For the text-containing cell, return its midpoint in [x, y] coordinate format. 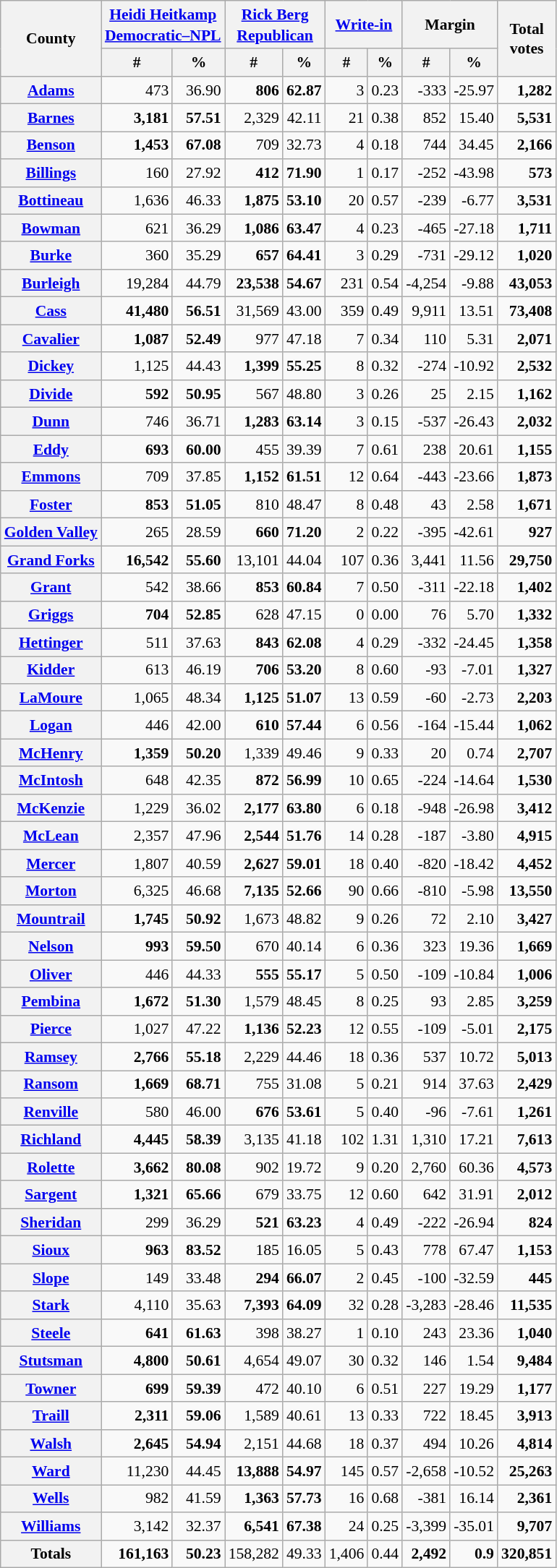
-274 [426, 367]
-24.45 [474, 643]
1,399 [254, 367]
621 [137, 228]
3,531 [527, 200]
-224 [426, 781]
0.51 [385, 1388]
-23.66 [474, 476]
149 [137, 1277]
-7.01 [474, 670]
McHenry [51, 753]
59.50 [198, 946]
50.20 [198, 753]
30 [347, 1361]
573 [527, 173]
-26.43 [474, 421]
0.74 [474, 753]
Benson [51, 145]
-25.97 [474, 90]
33.75 [304, 1195]
Walsh [51, 1444]
Pembina [51, 1001]
Grand Forks [51, 560]
3,142 [137, 1526]
-252 [426, 173]
0.22 [385, 532]
0.65 [385, 781]
53.20 [304, 670]
0.15 [385, 421]
-6.77 [474, 200]
0.61 [385, 449]
-2.73 [474, 698]
47.96 [198, 836]
55.18 [198, 1057]
Pierce [51, 1029]
-28.46 [474, 1306]
53.61 [304, 1112]
Cavalier [51, 338]
265 [137, 532]
628 [254, 614]
0.56 [385, 725]
824 [527, 1222]
64.09 [304, 1306]
Billings [51, 173]
693 [137, 449]
7,613 [527, 1139]
412 [254, 173]
2,707 [527, 753]
48.34 [198, 698]
0.66 [385, 891]
1,745 [137, 919]
670 [254, 946]
160 [137, 173]
1,402 [527, 587]
704 [137, 614]
21 [347, 118]
0.00 [385, 614]
80.08 [198, 1168]
-14.64 [474, 781]
110 [426, 338]
-60 [426, 698]
50.95 [198, 394]
44.04 [304, 560]
-27.18 [474, 228]
1,807 [137, 863]
1,283 [254, 421]
47.15 [304, 614]
0.55 [385, 1029]
10.72 [474, 1057]
Eddy [51, 449]
14 [347, 836]
1,579 [254, 1001]
2,229 [254, 1057]
Nelson [51, 946]
Divide [51, 394]
48.45 [304, 1001]
676 [254, 1112]
28.59 [198, 532]
613 [137, 670]
-15.44 [474, 725]
Grant [51, 587]
44.79 [198, 283]
Dickey [51, 367]
648 [137, 781]
-3,283 [426, 1306]
2,532 [527, 367]
-35.01 [474, 1526]
-164 [426, 725]
63.23 [304, 1222]
66.07 [304, 1277]
1,321 [137, 1195]
1,261 [527, 1112]
-332 [426, 643]
567 [254, 394]
4,800 [137, 1361]
722 [426, 1415]
0.43 [385, 1250]
810 [254, 505]
-187 [426, 836]
90 [347, 891]
73,408 [527, 311]
1,673 [254, 919]
5.70 [474, 614]
699 [137, 1388]
537 [426, 1057]
1.54 [474, 1361]
41.18 [304, 1139]
0.34 [385, 338]
0.10 [385, 1333]
13,888 [254, 1471]
963 [137, 1250]
11.56 [474, 560]
0.45 [385, 1277]
2.10 [474, 919]
6,541 [254, 1526]
Sheridan [51, 1222]
0.44 [385, 1554]
0.59 [385, 698]
0.54 [385, 283]
660 [254, 532]
Margin [450, 25]
19.72 [304, 1168]
Hettinger [51, 643]
778 [426, 1250]
294 [254, 1277]
746 [137, 421]
Bottineau [51, 200]
56.51 [198, 311]
Adams [51, 90]
-395 [426, 532]
-18.42 [474, 863]
Steele [51, 1333]
31.08 [304, 1084]
29,750 [527, 560]
-26.98 [474, 808]
20.61 [474, 449]
4,110 [137, 1306]
31.91 [474, 1195]
472 [254, 1388]
Mountrail [51, 919]
-10.84 [474, 974]
-42.61 [474, 532]
642 [426, 1195]
Ramsey [51, 1057]
107 [347, 560]
1,087 [137, 338]
34.45 [474, 145]
4,452 [527, 863]
38.27 [304, 1333]
54.97 [304, 1471]
-26.94 [474, 1222]
51.05 [198, 505]
31,569 [254, 311]
914 [426, 1084]
511 [137, 643]
61.51 [304, 476]
-381 [426, 1499]
42.35 [198, 781]
72 [426, 919]
10.26 [474, 1444]
843 [254, 643]
58.39 [198, 1139]
16,542 [137, 560]
13.51 [474, 311]
1,027 [137, 1029]
3,181 [137, 118]
40.10 [304, 1388]
238 [426, 449]
243 [426, 1333]
Richland [51, 1139]
43.00 [304, 311]
-43.98 [474, 173]
-239 [426, 200]
1,363 [254, 1499]
4,573 [527, 1168]
2.85 [474, 1001]
19.29 [474, 1388]
Write-in [365, 25]
17.21 [474, 1139]
47.22 [198, 1029]
Oliver [51, 974]
231 [347, 283]
-100 [426, 1277]
Griggs [51, 614]
185 [254, 1250]
3,913 [527, 1415]
4,915 [527, 836]
48.82 [304, 919]
38.66 [198, 587]
1,530 [527, 781]
27.92 [198, 173]
44.33 [198, 974]
35.29 [198, 256]
Williams [51, 1526]
1,358 [527, 643]
1,589 [254, 1415]
62.08 [304, 643]
Wells [51, 1499]
521 [254, 1222]
64.41 [304, 256]
1,155 [527, 449]
2,177 [254, 808]
40.59 [198, 863]
3,135 [254, 1139]
473 [137, 90]
Burleigh [51, 283]
10 [347, 781]
Totals [51, 1554]
44.43 [198, 367]
Kidder [51, 670]
1,339 [254, 753]
44.68 [304, 1444]
0.37 [385, 1444]
0 [347, 614]
32.73 [304, 145]
445 [527, 1277]
-731 [426, 256]
1,006 [527, 974]
83.52 [198, 1250]
0.48 [385, 505]
55.25 [304, 367]
County [51, 38]
51.76 [304, 836]
36.90 [198, 90]
93 [426, 1001]
-10.92 [474, 367]
Ransom [51, 1084]
2,151 [254, 1444]
-22.18 [474, 587]
-4,254 [426, 283]
1,065 [137, 698]
-537 [426, 421]
35.63 [198, 1306]
-7.61 [474, 1112]
3,412 [527, 808]
2,627 [254, 863]
2,766 [137, 1057]
55.17 [304, 974]
1,282 [527, 90]
67.08 [198, 145]
60.00 [198, 449]
Towner [51, 1388]
11,535 [527, 1306]
39.39 [304, 449]
5.31 [474, 338]
13,101 [254, 560]
25,263 [527, 1471]
19,284 [137, 283]
227 [426, 1388]
43 [426, 505]
5,013 [527, 1057]
2,645 [137, 1444]
54.94 [198, 1444]
15.40 [474, 118]
360 [137, 256]
Traill [51, 1415]
42.11 [304, 118]
1,671 [527, 505]
-948 [426, 808]
806 [254, 90]
11,230 [137, 1471]
Logan [51, 725]
Stark [51, 1306]
1,672 [137, 1001]
40.14 [304, 946]
158,282 [254, 1554]
2,166 [527, 145]
50.23 [198, 1554]
323 [426, 946]
542 [137, 587]
3,441 [426, 560]
Ward [51, 1471]
494 [426, 1444]
41.59 [198, 1499]
65.66 [198, 1195]
-311 [426, 587]
902 [254, 1168]
679 [254, 1195]
145 [347, 1471]
Rick BergRepublican [275, 25]
1,359 [137, 753]
102 [347, 1139]
50.92 [198, 919]
982 [137, 1499]
2.15 [474, 394]
48.47 [304, 505]
2,760 [426, 1168]
1,636 [137, 200]
1,153 [527, 1250]
2,492 [426, 1554]
Rolette [51, 1168]
63.80 [304, 808]
49.07 [304, 1361]
54.67 [304, 283]
1,136 [254, 1029]
McKenzie [51, 808]
59.01 [304, 863]
0.20 [385, 1168]
1,162 [527, 394]
755 [254, 1084]
44.46 [304, 1057]
-3.80 [474, 836]
-32.59 [474, 1277]
13,550 [527, 891]
555 [254, 974]
49.46 [304, 753]
Sioux [51, 1250]
47.18 [304, 338]
-2,658 [426, 1471]
60.84 [304, 587]
LaMoure [51, 698]
320,851 [527, 1554]
63.47 [304, 228]
398 [254, 1333]
52.85 [198, 614]
-222 [426, 1222]
2,311 [137, 1415]
1,229 [137, 808]
Golden Valley [51, 532]
1,875 [254, 200]
46.19 [198, 670]
49.33 [304, 1554]
977 [254, 338]
16.05 [304, 1250]
146 [426, 1361]
7,135 [254, 891]
57.73 [304, 1499]
5,531 [527, 118]
32.37 [198, 1526]
2,429 [527, 1084]
7,393 [254, 1306]
59.39 [198, 1388]
68.71 [198, 1084]
3,427 [527, 919]
610 [254, 725]
Burke [51, 256]
32 [347, 1306]
706 [254, 670]
1,453 [137, 145]
25 [426, 394]
2,203 [527, 698]
0.17 [385, 173]
Morton [51, 891]
2,357 [137, 836]
4,654 [254, 1361]
46.68 [198, 891]
Slope [51, 1277]
46.33 [198, 200]
71.20 [304, 532]
6,325 [137, 891]
1,327 [527, 670]
50.61 [198, 1361]
-93 [426, 670]
592 [137, 394]
51.30 [198, 1001]
1,310 [426, 1139]
McLean [51, 836]
57.44 [304, 725]
43,053 [527, 283]
1,873 [527, 476]
0.9 [474, 1554]
Emmons [51, 476]
-10.52 [474, 1471]
0.21 [385, 1084]
36.71 [198, 421]
71.90 [304, 173]
4,445 [137, 1139]
-9.88 [474, 283]
580 [137, 1112]
63.14 [304, 421]
0.68 [385, 1499]
55.60 [198, 560]
42.00 [198, 725]
Renville [51, 1112]
48.80 [304, 394]
1,086 [254, 228]
2,544 [254, 836]
-29.12 [474, 256]
McIntosh [51, 781]
59.06 [198, 1415]
19.36 [474, 946]
56.99 [304, 781]
23,538 [254, 283]
-465 [426, 228]
2,361 [527, 1499]
927 [527, 532]
2,032 [527, 421]
2,071 [527, 338]
3,259 [527, 1001]
76 [426, 614]
62.87 [304, 90]
2.58 [474, 505]
1,020 [527, 256]
0.64 [385, 476]
4,814 [527, 1444]
9,911 [426, 311]
872 [254, 781]
-96 [426, 1112]
52.49 [198, 338]
3,662 [137, 1168]
52.66 [304, 891]
641 [137, 1333]
40.61 [304, 1415]
1,177 [527, 1388]
-3,399 [426, 1526]
2,329 [254, 118]
37.85 [198, 476]
1,332 [527, 614]
359 [347, 311]
1.31 [385, 1139]
44.45 [198, 1471]
1,406 [347, 1554]
67.47 [474, 1250]
Sargent [51, 1195]
2,175 [527, 1029]
Stutsman [51, 1361]
16.14 [474, 1499]
53.10 [304, 200]
657 [254, 256]
744 [426, 145]
9,484 [527, 1361]
1,062 [527, 725]
161,163 [137, 1554]
1,040 [527, 1333]
Barnes [51, 118]
Cass [51, 311]
Bowman [51, 228]
57.51 [198, 118]
18.45 [474, 1415]
-5.98 [474, 891]
1,711 [527, 228]
852 [426, 118]
60.36 [474, 1168]
23.36 [474, 1333]
24 [347, 1526]
67.38 [304, 1526]
46.00 [198, 1112]
Foster [51, 505]
33.48 [198, 1277]
2,012 [527, 1195]
299 [137, 1222]
993 [137, 946]
Dunn [51, 421]
-443 [426, 476]
455 [254, 449]
61.63 [198, 1333]
-5.01 [474, 1029]
0.38 [385, 118]
52.23 [304, 1029]
16 [347, 1499]
51.07 [304, 698]
41,480 [137, 311]
Mercer [51, 863]
Heidi HeitkampDemocratic–NPL [163, 25]
9,707 [527, 1526]
-820 [426, 863]
-333 [426, 90]
1,152 [254, 476]
36.02 [198, 808]
Totalvotes [527, 38]
-810 [426, 891]
